Return the (x, y) coordinate for the center point of the cell that contains the specified text.  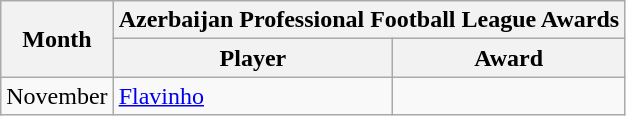
Flavinho (253, 96)
November (57, 96)
Player (253, 58)
Award (509, 58)
Azerbaijan Professional Football League Awards (369, 20)
Month (57, 39)
